Locate the cell with the specified text and output its (x, y) center coordinate. 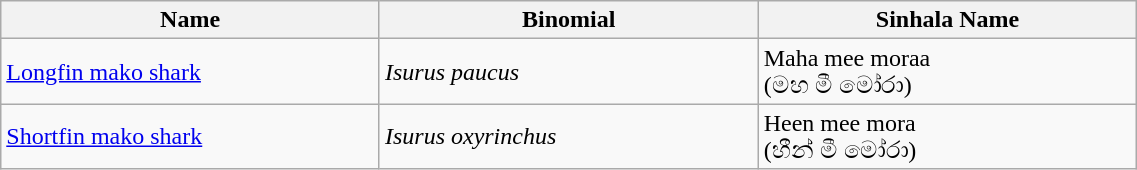
Isurus paucus (568, 72)
Heen mee mora (හීන් මී මෝරා) (948, 136)
Name (190, 20)
Isurus oxyrinchus (568, 136)
Binomial (568, 20)
Maha mee moraa (මහ මී මෝරා) (948, 72)
Sinhala Name (948, 20)
Longfin mako shark (190, 72)
Shortfin mako shark (190, 136)
